For the text-containing cell, return its midpoint in (x, y) coordinate format. 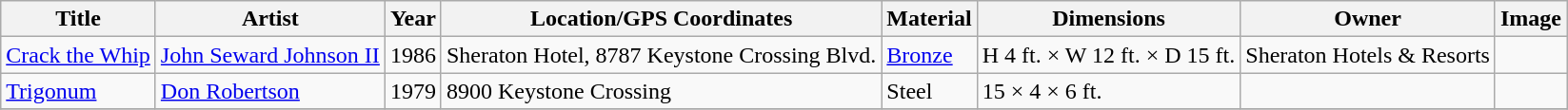
Crack the Whip (78, 55)
Steel (929, 91)
Title (78, 19)
Sheraton Hotel, 8787 Keystone Crossing Blvd. (661, 55)
Bronze (929, 55)
Trigonum (78, 91)
Year (413, 19)
Dimensions (1108, 19)
Material (929, 19)
1979 (413, 91)
8900 Keystone Crossing (661, 91)
Artist (270, 19)
15 × 4 × 6 ft. (1108, 91)
H 4 ft. × W 12 ft. × D 15 ft. (1108, 55)
Don Robertson (270, 91)
Location/GPS Coordinates (661, 19)
1986 (413, 55)
Image (1531, 19)
John Seward Johnson II (270, 55)
Owner (1368, 19)
Sheraton Hotels & Resorts (1368, 55)
